Pinpoint the cell where the given text exists, returning its (x, y) midpoint coordinate. 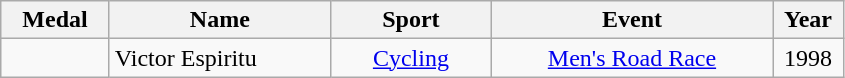
Name (220, 20)
Victor Espiritu (220, 58)
Men's Road Race (632, 58)
Medal (56, 20)
Sport (410, 20)
Year (808, 20)
Event (632, 20)
Cycling (410, 58)
1998 (808, 58)
